Pinpoint the cell where the given text exists, returning its [X, Y] midpoint coordinate. 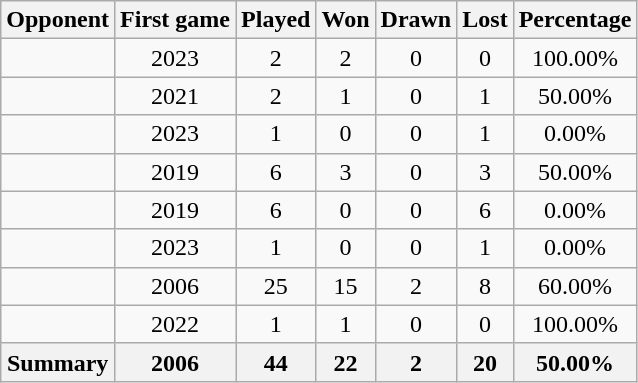
25 [276, 286]
2021 [176, 96]
20 [485, 362]
Percentage [575, 20]
2022 [176, 324]
Played [276, 20]
Drawn [416, 20]
Opponent [58, 20]
8 [485, 286]
15 [346, 286]
Won [346, 20]
44 [276, 362]
Lost [485, 20]
22 [346, 362]
Summary [58, 362]
60.00% [575, 286]
First game [176, 20]
